For the text-containing cell, return its midpoint in [x, y] coordinate format. 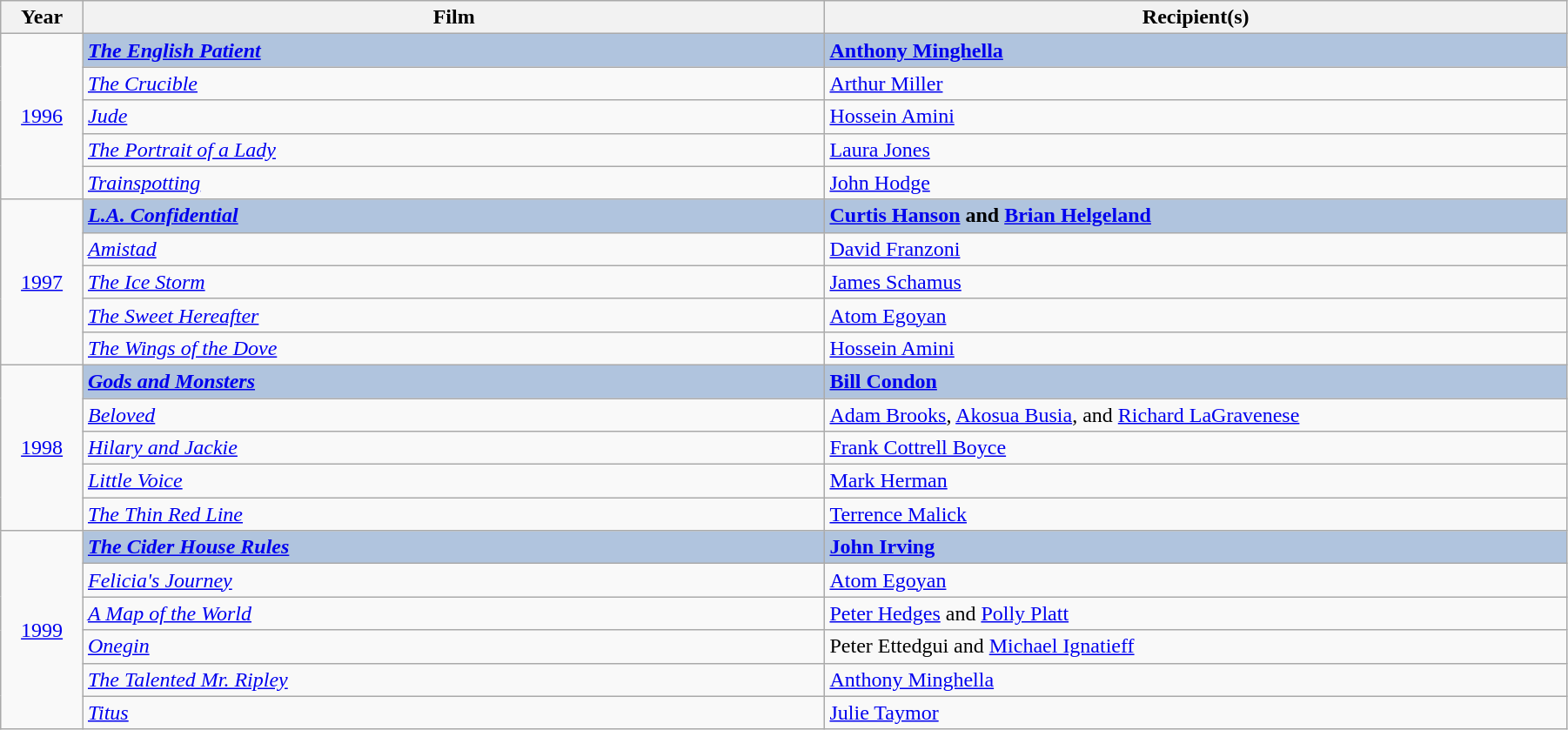
Laura Jones [1196, 150]
1999 [42, 630]
Year [42, 17]
The Talented Mr. Ripley [453, 680]
James Schamus [1196, 282]
The Ice Storm [453, 282]
The Crucible [453, 84]
Curtis Hanson and Brian Helgeland [1196, 216]
Adam Brooks, Akosua Busia, and Richard LaGravenese [1196, 415]
Peter Hedges and Polly Platt [1196, 613]
L.A. Confidential [453, 216]
The Sweet Hereafter [453, 315]
Gods and Monsters [453, 381]
Terrence Malick [1196, 514]
Film [453, 17]
1997 [42, 282]
Onegin [453, 646]
David Franzoni [1196, 249]
Felicia's Journey [453, 580]
John Irving [1196, 547]
Peter Ettedgui and Michael Ignatieff [1196, 646]
A Map of the World [453, 613]
Frank Cottrell Boyce [1196, 448]
The Thin Red Line [453, 514]
Beloved [453, 415]
Hilary and Jackie [453, 448]
1996 [42, 117]
Amistad [453, 249]
John Hodge [1196, 183]
Arthur Miller [1196, 84]
The Portrait of a Lady [453, 150]
Jude [453, 117]
Little Voice [453, 481]
The English Patient [453, 50]
1998 [42, 447]
Julie Taymor [1196, 713]
Mark Herman [1196, 481]
The Cider House Rules [453, 547]
Bill Condon [1196, 381]
Titus [453, 713]
The Wings of the Dove [453, 348]
Trainspotting [453, 183]
Recipient(s) [1196, 17]
